Find where the given text appears and provide that cell's center as [x, y] coordinate. 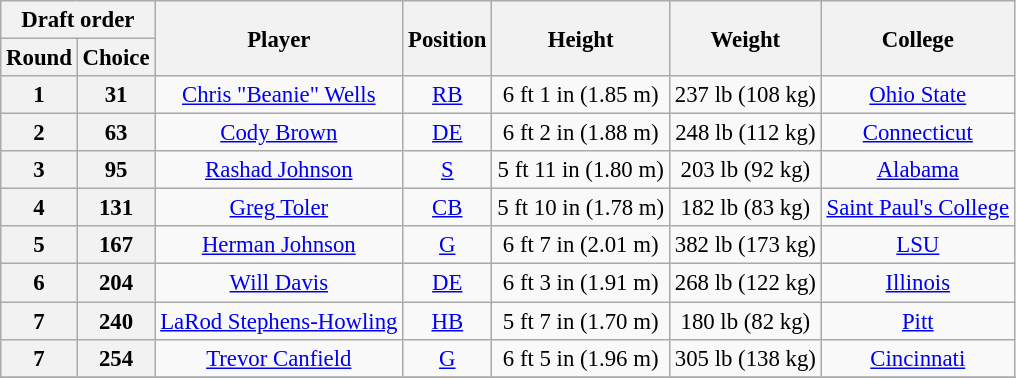
3 [39, 170]
Connecticut [918, 133]
305 lb (138 kg) [745, 358]
LSU [918, 245]
6 ft 5 in (1.96 m) [581, 358]
Illinois [918, 283]
Player [279, 38]
382 lb (173 kg) [745, 245]
240 [116, 321]
Rashad Johnson [279, 170]
182 lb (83 kg) [745, 208]
S [448, 170]
6 ft 7 in (2.01 m) [581, 245]
Position [448, 38]
237 lb (108 kg) [745, 95]
HB [448, 321]
5 ft 11 in (1.80 m) [581, 170]
248 lb (112 kg) [745, 133]
Round [39, 58]
63 [116, 133]
Pitt [918, 321]
Herman Johnson [279, 245]
5 ft 7 in (1.70 m) [581, 321]
Will Davis [279, 283]
180 lb (82 kg) [745, 321]
LaRod Stephens-Howling [279, 321]
1 [39, 95]
268 lb (122 kg) [745, 283]
Trevor Canfield [279, 358]
6 ft 3 in (1.91 m) [581, 283]
95 [116, 170]
Draft order [78, 20]
Saint Paul's College [918, 208]
204 [116, 283]
Choice [116, 58]
Alabama [918, 170]
4 [39, 208]
31 [116, 95]
Weight [745, 38]
Greg Toler [279, 208]
Cody Brown [279, 133]
5 ft 10 in (1.78 m) [581, 208]
6 ft 1 in (1.85 m) [581, 95]
254 [116, 358]
131 [116, 208]
Cincinnati [918, 358]
College [918, 38]
167 [116, 245]
Chris "Beanie" Wells [279, 95]
6 ft 2 in (1.88 m) [581, 133]
Height [581, 38]
6 [39, 283]
2 [39, 133]
5 [39, 245]
203 lb (92 kg) [745, 170]
CB [448, 208]
Ohio State [918, 95]
RB [448, 95]
